Extract the (X, Y) coordinate from the center of the cell holding the provided text.  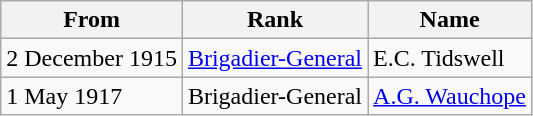
Rank (274, 20)
2 December 1915 (92, 58)
1 May 1917 (92, 96)
E.C. Tidswell (450, 58)
A.G. Wauchope (450, 96)
Name (450, 20)
From (92, 20)
